Return [X, Y] of the center of cell containing provided text 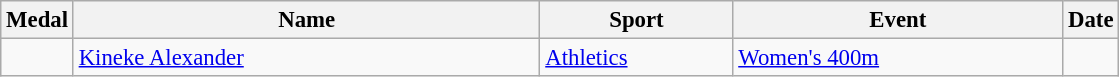
Kineke Alexander [306, 58]
Sport [636, 20]
Women's 400m [898, 58]
Date [1091, 20]
Event [898, 20]
Name [306, 20]
Medal [38, 20]
Athletics [636, 58]
